Extract the (X, Y) coordinate from the center of the cell holding the provided text.  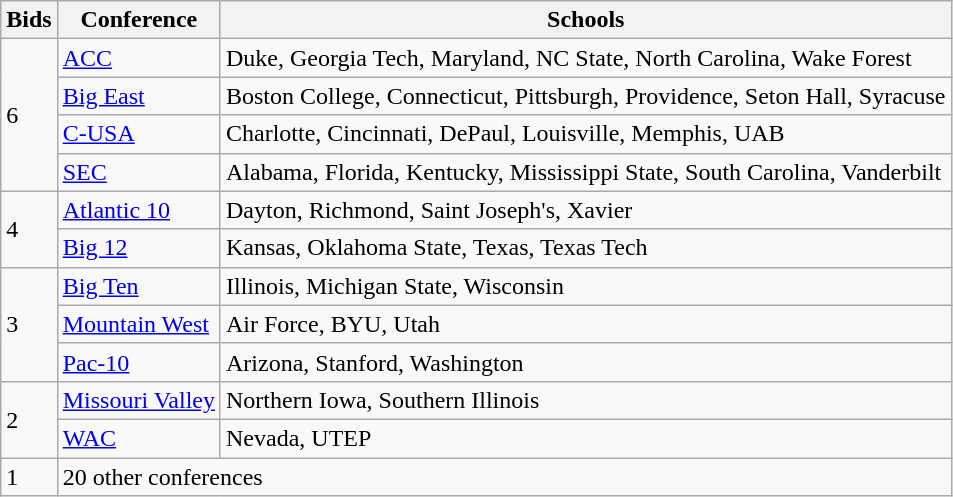
Duke, Georgia Tech, Maryland, NC State, North Carolina, Wake Forest (586, 58)
Arizona, Stanford, Washington (586, 362)
Big East (138, 96)
2 (29, 419)
1 (29, 477)
Air Force, BYU, Utah (586, 324)
Big 12 (138, 248)
Northern Iowa, Southern Illinois (586, 400)
Schools (586, 20)
Alabama, Florida, Kentucky, Mississippi State, South Carolina, Vanderbilt (586, 172)
Atlantic 10 (138, 210)
Boston College, Connecticut, Pittsburgh, Providence, Seton Hall, Syracuse (586, 96)
Mountain West (138, 324)
Charlotte, Cincinnati, DePaul, Louisville, Memphis, UAB (586, 134)
Illinois, Michigan State, Wisconsin (586, 286)
C-USA (138, 134)
WAC (138, 438)
Missouri Valley (138, 400)
ACC (138, 58)
Big Ten (138, 286)
Bids (29, 20)
20 other conferences (504, 477)
Kansas, Oklahoma State, Texas, Texas Tech (586, 248)
3 (29, 324)
Nevada, UTEP (586, 438)
SEC (138, 172)
6 (29, 115)
4 (29, 229)
Conference (138, 20)
Pac-10 (138, 362)
Dayton, Richmond, Saint Joseph's, Xavier (586, 210)
